Provide the (X, Y) coordinate of the cell's center where the given text is located.  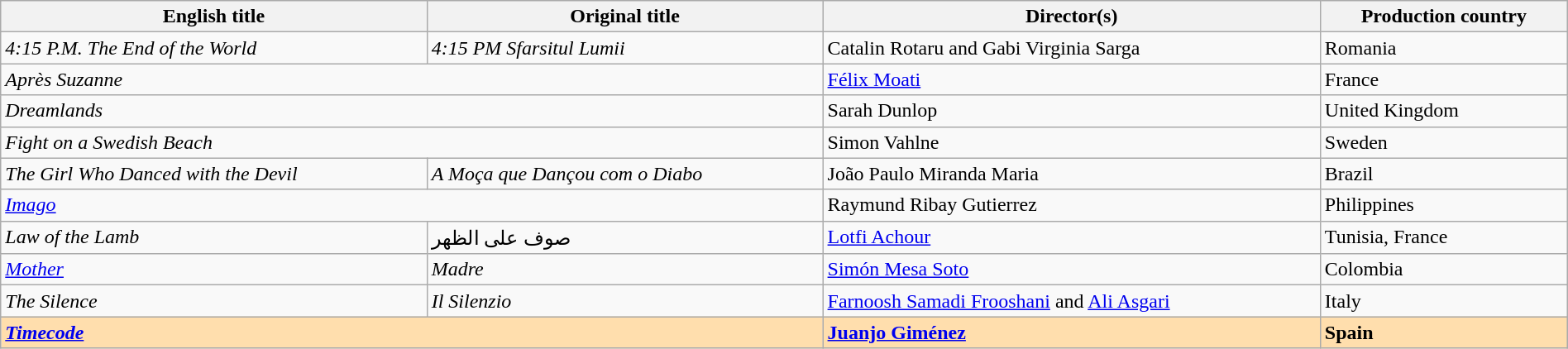
France (1444, 79)
The Silence (213, 301)
Lotfi Achour (1072, 237)
Madre (625, 270)
Simon Vahlne (1072, 142)
Director(s) (1072, 17)
English title (213, 17)
Fight on a Swedish Beach (412, 142)
Tunisia, France (1444, 237)
Imago (412, 205)
Catalin Rotaru and Gabi Virginia Sarga (1072, 48)
صوف على الظهر (625, 237)
Philippines (1444, 205)
Original title (625, 17)
Farnoosh Samadi Frooshani and Ali Asgari (1072, 301)
João Paulo Miranda Maria (1072, 174)
The Girl Who Danced with the Devil (213, 174)
4:15 P.M. The End of the World (213, 48)
Après Suzanne (412, 79)
Brazil (1444, 174)
Production country (1444, 17)
United Kingdom (1444, 111)
Spain (1444, 332)
Simón Mesa Soto (1072, 270)
Il Silenzio (625, 301)
A Moça que Dançou com o Diabo (625, 174)
Sarah Dunlop (1072, 111)
Romania (1444, 48)
4:15 PM Sfarsitul Lumii (625, 48)
Timecode (412, 332)
Colombia (1444, 270)
Félix Moati (1072, 79)
Sweden (1444, 142)
Italy (1444, 301)
Law of the Lamb (213, 237)
Juanjo Giménez (1072, 332)
Raymund Ribay Gutierrez (1072, 205)
Dreamlands (412, 111)
Mother (213, 270)
